Pinpoint the cell where the given text exists, returning its (X, Y) midpoint coordinate. 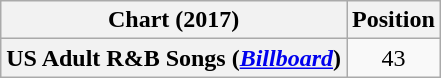
43 (394, 58)
Position (394, 20)
US Adult R&B Songs (Billboard) (174, 58)
Chart (2017) (174, 20)
